Return [x, y] of the center of cell containing provided text 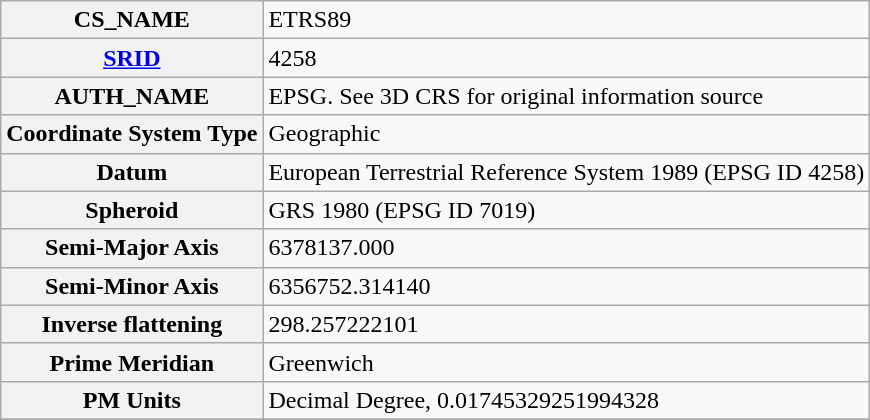
Inverse flattening [132, 324]
Prime Meridian [132, 362]
Semi-Minor Axis [132, 286]
Geographic [566, 134]
Spheroid [132, 210]
GRS 1980 (EPSG ID 7019) [566, 210]
PM Units [132, 400]
Greenwich [566, 362]
Datum [132, 172]
ETRS89 [566, 20]
6356752.314140 [566, 286]
SRID [132, 58]
CS_NAME [132, 20]
6378137.000 [566, 248]
4258 [566, 58]
AUTH_NAME [132, 96]
Coordinate System Type [132, 134]
Semi-Major Axis [132, 248]
Decimal Degree, 0.01745329251994328 [566, 400]
European Terrestrial Reference System 1989 (EPSG ID 4258) [566, 172]
EPSG. See 3D CRS for original information source [566, 96]
298.257222101 [566, 324]
